Find where the given text appears and provide that cell's center as (x, y) coordinate. 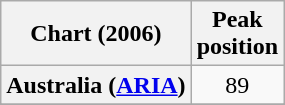
Australia (ARIA) (96, 85)
Peakposition (237, 34)
89 (237, 85)
Chart (2006) (96, 34)
